Scan for the cell matching the given text and deliver its [X, Y] coordinate at center. 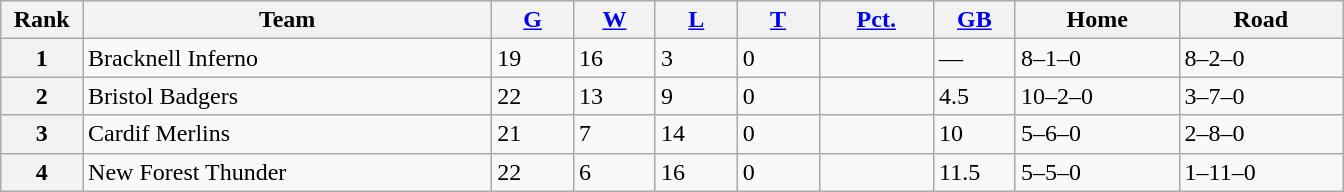
Bracknell Inferno [288, 58]
4 [42, 172]
5–6–0 [1097, 134]
8–2–0 [1261, 58]
6 [615, 172]
13 [615, 96]
4.5 [975, 96]
21 [533, 134]
Road [1261, 20]
Bristol Badgers [288, 96]
2 [42, 96]
9 [696, 96]
2–8–0 [1261, 134]
GB [975, 20]
1–11–0 [1261, 172]
11.5 [975, 172]
7 [615, 134]
10–2–0 [1097, 96]
L [696, 20]
8–1–0 [1097, 58]
— [975, 58]
1 [42, 58]
Team [288, 20]
T [778, 20]
5–5–0 [1097, 172]
Cardif Merlins [288, 134]
14 [696, 134]
Rank [42, 20]
10 [975, 134]
Home [1097, 20]
19 [533, 58]
New Forest Thunder [288, 172]
Pct. [876, 20]
G [533, 20]
3–7–0 [1261, 96]
W [615, 20]
